Output the [X, Y] coordinate of the center of the cell containing the given text.  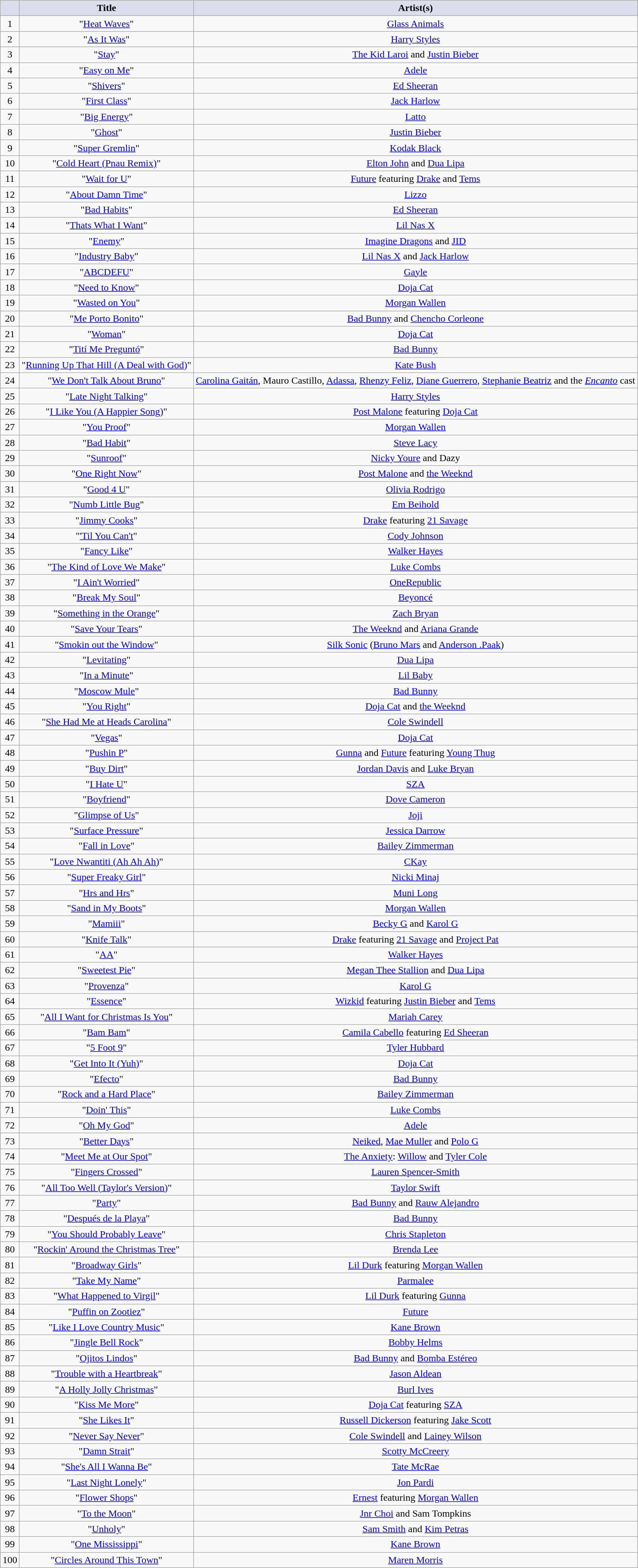
35 [10, 551]
94 [10, 1467]
"You Proof" [107, 427]
65 [10, 1017]
Tyler Hubbard [416, 1048]
"I Like You (A Happier Song)" [107, 411]
Jessica Darrow [416, 830]
"Industry Baby" [107, 256]
32 [10, 505]
50 [10, 784]
95 [10, 1482]
"Me Porto Bonito" [107, 318]
Em Beihold [416, 505]
Steve Lacy [416, 442]
78 [10, 1219]
39 [10, 613]
Post Malone and the Weeknd [416, 474]
Latto [416, 117]
44 [10, 691]
46 [10, 722]
69 [10, 1079]
"Jimmy Cooks" [107, 520]
"We Don't Talk About Bruno" [107, 380]
82 [10, 1281]
6 [10, 101]
The Weeknd and Ariana Grande [416, 629]
"The Kind of Love We Make" [107, 567]
21 [10, 334]
9 [10, 148]
Elton John and Dua Lipa [416, 163]
"Get Into It (Yuh)" [107, 1063]
"Surface Pressure" [107, 830]
"Something in the Orange" [107, 613]
25 [10, 396]
"Cold Heart (Pnau Remix)" [107, 163]
"First Class" [107, 101]
"Mamiii" [107, 923]
20 [10, 318]
Gunna and Future featuring Young Thug [416, 753]
93 [10, 1451]
70 [10, 1094]
"Late Night Talking" [107, 396]
54 [10, 846]
"I Ain't Worried" [107, 582]
43 [10, 675]
"Bad Habit" [107, 442]
"Wait for U" [107, 179]
59 [10, 923]
"Fall in Love" [107, 846]
Camila Cabello featuring Ed Sheeran [416, 1032]
Olivia Rodrigo [416, 489]
71 [10, 1110]
19 [10, 303]
"Pushin P" [107, 753]
Nicki Minaj [416, 877]
Jon Pardi [416, 1482]
Sam Smith and Kim Petras [416, 1529]
Doja Cat featuring SZA [416, 1405]
26 [10, 411]
CKay [416, 861]
51 [10, 799]
"Levitating" [107, 660]
88 [10, 1374]
2 [10, 39]
"You Right" [107, 707]
87 [10, 1358]
Silk Sonic (Bruno Mars and Anderson .Paak) [416, 644]
Cole Swindell and Lainey Wilson [416, 1435]
"One Mississippi" [107, 1544]
13 [10, 210]
Beyoncé [416, 598]
Gayle [416, 272]
"Jingle Bell Rock" [107, 1343]
"Easy on Me" [107, 70]
Zach Bryan [416, 613]
"I Hate U" [107, 784]
86 [10, 1343]
SZA [416, 784]
Kate Bush [416, 365]
"Good 4 U" [107, 489]
91 [10, 1420]
66 [10, 1032]
"Woman" [107, 334]
90 [10, 1405]
"Running Up That Hill (A Deal with God)" [107, 365]
Jack Harlow [416, 101]
42 [10, 660]
Chris Stapleton [416, 1234]
100 [10, 1560]
68 [10, 1063]
Neiked, Mae Muller and Polo G [416, 1141]
96 [10, 1498]
"Bam Bam" [107, 1032]
Brenda Lee [416, 1250]
89 [10, 1389]
"Sunroof" [107, 458]
Parmalee [416, 1281]
Lauren Spencer-Smith [416, 1172]
"Puffin on Zootiez" [107, 1312]
99 [10, 1544]
Future featuring Drake and Tems [416, 179]
Drake featuring 21 Savage and Project Pat [416, 939]
"Sand in My Boots" [107, 908]
49 [10, 769]
"Meet Me at Our Spot" [107, 1156]
83 [10, 1296]
"As It Was" [107, 39]
81 [10, 1265]
Mariah Carey [416, 1017]
30 [10, 474]
"5 Foot 9" [107, 1048]
38 [10, 598]
11 [10, 179]
"Break My Soul" [107, 598]
Post Malone featuring Doja Cat [416, 411]
3 [10, 55]
73 [10, 1141]
15 [10, 241]
"Super Freaky Girl" [107, 877]
"She Likes It" [107, 1420]
4 [10, 70]
Lil Durk featuring Morgan Wallen [416, 1265]
37 [10, 582]
Bad Bunny and Bomba Estéreo [416, 1358]
"Rockin' Around the Christmas Tree" [107, 1250]
Kodak Black [416, 148]
"Bad Habits" [107, 210]
Jordan Davis and Luke Bryan [416, 769]
"About Damn Time" [107, 194]
"Boyfriend" [107, 799]
"Kiss Me More" [107, 1405]
80 [10, 1250]
"Tití Me Preguntó" [107, 349]
36 [10, 567]
98 [10, 1529]
"Fancy Like" [107, 551]
"Big Energy" [107, 117]
"You Should Probably Leave" [107, 1234]
79 [10, 1234]
55 [10, 861]
62 [10, 970]
"Need to Know" [107, 287]
Nicky Youre and Dazy [416, 458]
61 [10, 955]
"Never Say Never" [107, 1435]
57 [10, 892]
Scotty McCreery [416, 1451]
72 [10, 1125]
"Buy Dirt" [107, 769]
"Wasted on You" [107, 303]
Lil Nas X and Jack Harlow [416, 256]
"Enemy" [107, 241]
"Save Your Tears" [107, 629]
Title [107, 8]
Burl Ives [416, 1389]
OneRepublic [416, 582]
7 [10, 117]
The Anxiety: Willow and Tyler Cole [416, 1156]
22 [10, 349]
"Vegas" [107, 738]
Jnr Choi and Sam Tompkins [416, 1513]
"Last Night Lonely" [107, 1482]
74 [10, 1156]
27 [10, 427]
77 [10, 1203]
"A Holly Jolly Christmas" [107, 1389]
"To the Moon" [107, 1513]
"Stay" [107, 55]
84 [10, 1312]
24 [10, 380]
Jason Aldean [416, 1374]
"What Happened to Virgil" [107, 1296]
"Better Days" [107, 1141]
"All I Want for Christmas Is You" [107, 1017]
"Take My Name" [107, 1281]
"Trouble with a Heartbreak" [107, 1374]
"Broadway Girls" [107, 1265]
10 [10, 163]
Tate McRae [416, 1467]
Bad Bunny and Chencho Corleone [416, 318]
18 [10, 287]
58 [10, 908]
"'Til You Can't" [107, 536]
47 [10, 738]
Drake featuring 21 Savage [416, 520]
"ABCDEFU" [107, 272]
Artist(s) [416, 8]
Maren Morris [416, 1560]
Lil Baby [416, 675]
"Fingers Crossed" [107, 1172]
"All Too Well (Taylor's Version)" [107, 1188]
92 [10, 1435]
Joji [416, 815]
Glass Animals [416, 24]
Ernest featuring Morgan Wallen [416, 1498]
45 [10, 707]
67 [10, 1048]
"Super Gremlin" [107, 148]
"She's All I Wanna Be" [107, 1467]
17 [10, 272]
"Doin' This" [107, 1110]
76 [10, 1188]
Imagine Dragons and JID [416, 241]
"Rock and a Hard Place" [107, 1094]
Taylor Swift [416, 1188]
"Shivers" [107, 86]
Dua Lipa [416, 660]
85 [10, 1327]
Carolina Gaitán, Mauro Castillo, Adassa, Rhenzy Feliz, Diane Guerrero, Stephanie Beatriz and the Encanto cast [416, 380]
"Party" [107, 1203]
63 [10, 986]
The Kid Laroi and Justin Bieber [416, 55]
"Oh My God" [107, 1125]
"AA" [107, 955]
8 [10, 132]
"Unholy" [107, 1529]
31 [10, 489]
Cole Swindell [416, 722]
"Glimpse of Us" [107, 815]
5 [10, 86]
Lil Nas X [416, 225]
41 [10, 644]
Becky G and Karol G [416, 923]
"She Had Me at Heads Carolina" [107, 722]
40 [10, 629]
29 [10, 458]
"Flower Shops" [107, 1498]
Dove Cameron [416, 799]
Cody Johnson [416, 536]
56 [10, 877]
Bobby Helms [416, 1343]
97 [10, 1513]
Future [416, 1312]
"Ojitos Lindos" [107, 1358]
"Love Nwantiti (Ah Ah Ah)" [107, 861]
23 [10, 365]
"Ghost" [107, 132]
"Efecto" [107, 1079]
52 [10, 815]
53 [10, 830]
"Knife Talk" [107, 939]
Lizzo [416, 194]
33 [10, 520]
16 [10, 256]
"Hrs and Hrs" [107, 892]
Lil Durk featuring Gunna [416, 1296]
34 [10, 536]
"Damn Strait" [107, 1451]
"Circles Around This Town" [107, 1560]
"Heat Waves" [107, 24]
14 [10, 225]
"Thats What I Want" [107, 225]
60 [10, 939]
"Smokin out the Window" [107, 644]
"Essence" [107, 1001]
75 [10, 1172]
Bad Bunny and Rauw Alejandro [416, 1203]
64 [10, 1001]
Wizkid featuring Justin Bieber and Tems [416, 1001]
Karol G [416, 986]
"Provenza" [107, 986]
"Moscow Mule" [107, 691]
48 [10, 753]
Doja Cat and the Weeknd [416, 707]
"Like I Love Country Music" [107, 1327]
"Después de la Playa" [107, 1219]
1 [10, 24]
Justin Bieber [416, 132]
28 [10, 442]
"In a Minute" [107, 675]
"Numb Little Bug" [107, 505]
Muni Long [416, 892]
Russell Dickerson featuring Jake Scott [416, 1420]
12 [10, 194]
"Sweetest Pie" [107, 970]
"One Right Now" [107, 474]
Megan Thee Stallion and Dua Lipa [416, 970]
